From the cell containing the given text, extract its center point as [X, Y] coordinate. 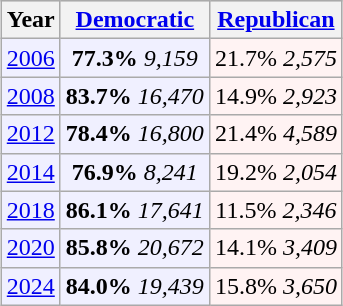
14.1% 3,409 [276, 248]
Democratic [134, 20]
21.4% 4,589 [276, 134]
85.8% 20,672 [134, 248]
84.0% 19,439 [134, 286]
86.1% 17,641 [134, 210]
2014 [30, 172]
19.2% 2,054 [276, 172]
2008 [30, 96]
2024 [30, 286]
Year [30, 20]
15.8% 3,650 [276, 286]
77.3% 9,159 [134, 58]
2012 [30, 134]
14.9% 2,923 [276, 96]
76.9% 8,241 [134, 172]
11.5% 2,346 [276, 210]
2020 [30, 248]
2006 [30, 58]
78.4% 16,800 [134, 134]
21.7% 2,575 [276, 58]
83.7% 16,470 [134, 96]
Republican [276, 20]
2018 [30, 210]
